Locate the cell with the specified text and output its (x, y) center coordinate. 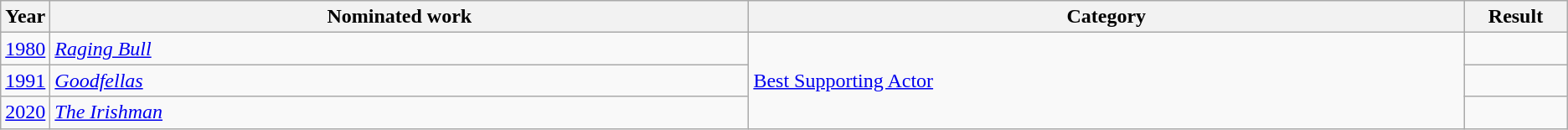
Best Supporting Actor (1106, 81)
Goodfellas (400, 81)
2020 (25, 112)
1991 (25, 81)
Result (1516, 17)
Raging Bull (400, 49)
Year (25, 17)
1980 (25, 49)
Category (1106, 17)
The Irishman (400, 112)
Nominated work (400, 17)
